Capture the cell that displays the provided text and extract its [X, Y] central coordinate. 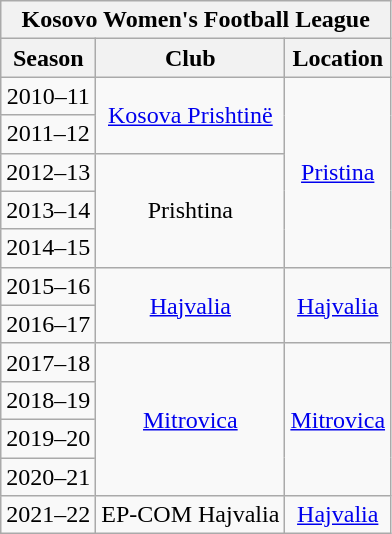
2015–16 [48, 286]
2010–11 [48, 96]
Pristina [338, 172]
Kosovo Women's Football League [196, 20]
2016–17 [48, 324]
2011–12 [48, 134]
2014–15 [48, 248]
2021–22 [48, 515]
2019–20 [48, 438]
2013–14 [48, 210]
2012–13 [48, 172]
EP-COM Hajvalia [190, 515]
Season [48, 58]
Club [190, 58]
2018–19 [48, 400]
Kosova Prishtinë [190, 115]
2020–21 [48, 477]
2017–18 [48, 362]
Prishtina [190, 210]
Location [338, 58]
